Pinpoint the cell where the given text exists, returning its [x, y] midpoint coordinate. 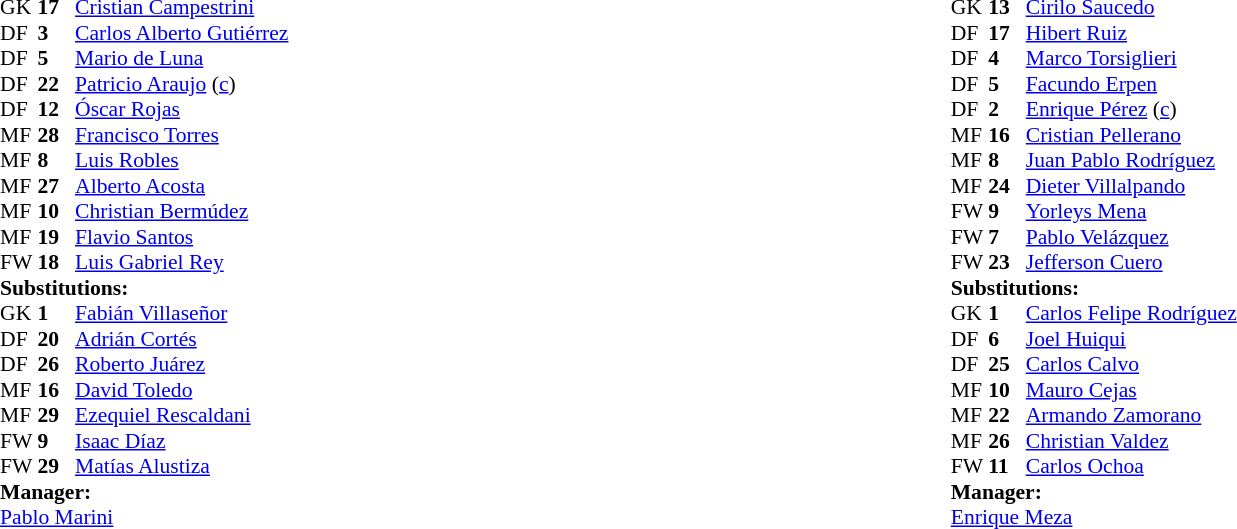
Matías Alustiza [182, 467]
3 [57, 33]
27 [57, 186]
Roberto Juárez [182, 365]
Christian Valdez [1132, 441]
Luis Gabriel Rey [182, 263]
Cristian Pellerano [1132, 135]
19 [57, 237]
23 [1007, 263]
6 [1007, 339]
Carlos Felipe Rodríguez [1132, 313]
Patricio Araujo (c) [182, 84]
Ezequiel Rescaldani [182, 415]
11 [1007, 467]
Joel Huiqui [1132, 339]
David Toledo [182, 390]
Isaac Díaz [182, 441]
Juan Pablo Rodríguez [1132, 161]
Dieter Villalpando [1132, 186]
Fabián Villaseñor [182, 313]
20 [57, 339]
Mario de Luna [182, 59]
Facundo Erpen [1132, 84]
Alberto Acosta [182, 186]
7 [1007, 237]
Carlos Calvo [1132, 365]
18 [57, 263]
Pablo Velázquez [1132, 237]
Adrián Cortés [182, 339]
Yorleys Mena [1132, 211]
25 [1007, 365]
28 [57, 135]
Carlos Alberto Gutiérrez [182, 33]
4 [1007, 59]
Francisco Torres [182, 135]
12 [57, 109]
Jefferson Cuero [1132, 263]
Carlos Ochoa [1132, 467]
Hibert Ruiz [1132, 33]
Armando Zamorano [1132, 415]
Enrique Pérez (c) [1132, 109]
Óscar Rojas [182, 109]
24 [1007, 186]
Luis Robles [182, 161]
2 [1007, 109]
Christian Bermúdez [182, 211]
17 [1007, 33]
Marco Torsiglieri [1132, 59]
Mauro Cejas [1132, 390]
Flavio Santos [182, 237]
